Scan for the cell matching the given text and deliver its (x, y) coordinate at center. 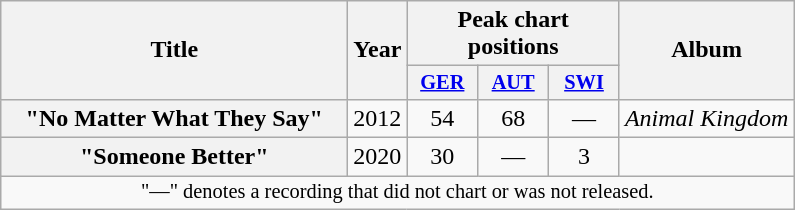
68 (514, 118)
"Someone Better" (174, 157)
54 (442, 118)
Album (706, 50)
Year (378, 50)
AUT (514, 83)
3 (584, 157)
Animal Kingdom (706, 118)
2012 (378, 118)
2020 (378, 157)
30 (442, 157)
SWI (584, 83)
Title (174, 50)
"No Matter What They Say" (174, 118)
Peak chart positions (514, 34)
GER (442, 83)
"—" denotes a recording that did not chart or was not released. (398, 193)
